Capture the cell that displays the provided text and extract its [X, Y] central coordinate. 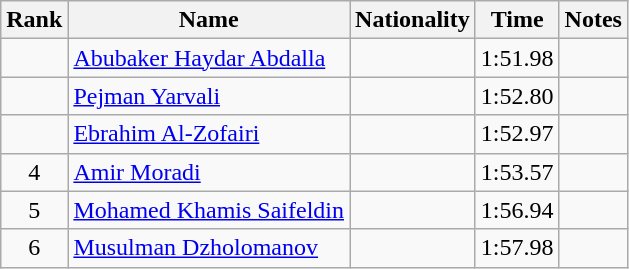
Notes [593, 20]
Amir Moradi [209, 172]
Name [209, 20]
Nationality [413, 20]
1:51.98 [517, 58]
1:52.80 [517, 96]
Abubaker Haydar Abdalla [209, 58]
Mohamed Khamis Saifeldin [209, 210]
6 [34, 248]
Pejman Yarvali [209, 96]
Ebrahim Al-Zofairi [209, 134]
5 [34, 210]
1:57.98 [517, 248]
Time [517, 20]
Rank [34, 20]
1:52.97 [517, 134]
Musulman Dzholomanov [209, 248]
4 [34, 172]
1:53.57 [517, 172]
1:56.94 [517, 210]
